Locate the cell with the specified text and output its [X, Y] center coordinate. 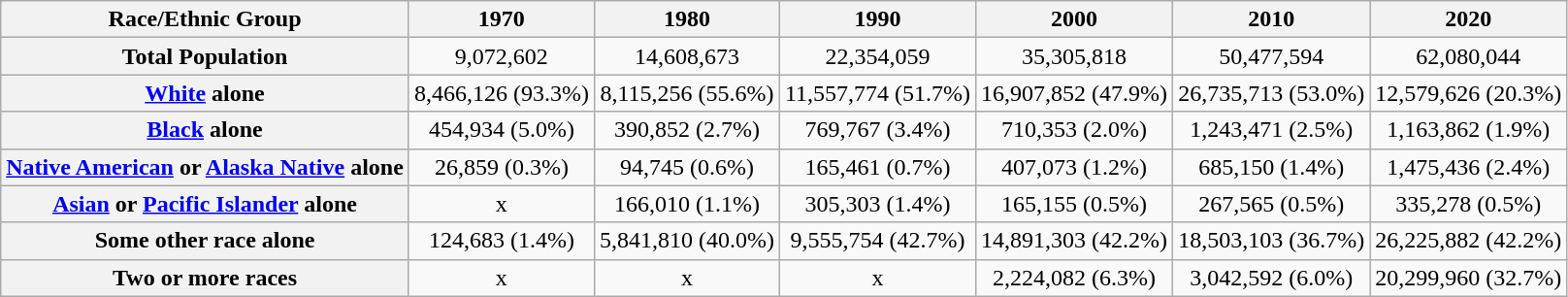
2020 [1469, 19]
14,608,673 [687, 56]
1970 [501, 19]
685,150 (1.4%) [1271, 167]
710,353 (2.0%) [1075, 130]
1,243,471 (2.5%) [1271, 130]
335,278 (0.5%) [1469, 204]
50,477,594 [1271, 56]
267,565 (0.5%) [1271, 204]
Two or more races [206, 278]
8,115,256 (55.6%) [687, 93]
8,466,126 (93.3%) [501, 93]
3,042,592 (6.0%) [1271, 278]
Some other race alone [206, 241]
2010 [1271, 19]
94,745 (0.6%) [687, 167]
20,299,960 (32.7%) [1469, 278]
22,354,059 [877, 56]
166,010 (1.1%) [687, 204]
769,767 (3.4%) [877, 130]
1,475,436 (2.4%) [1469, 167]
165,155 (0.5%) [1075, 204]
Asian or Pacific Islander alone [206, 204]
1990 [877, 19]
16,907,852 (47.9%) [1075, 93]
407,073 (1.2%) [1075, 167]
35,305,818 [1075, 56]
62,080,044 [1469, 56]
9,555,754 (42.7%) [877, 241]
Black alone [206, 130]
Race/Ethnic Group [206, 19]
2000 [1075, 19]
14,891,303 (42.2%) [1075, 241]
9,072,602 [501, 56]
26,225,882 (42.2%) [1469, 241]
26,735,713 (53.0%) [1271, 93]
390,852 (2.7%) [687, 130]
124,683 (1.4%) [501, 241]
2,224,082 (6.3%) [1075, 278]
12,579,626 (20.3%) [1469, 93]
1980 [687, 19]
454,934 (5.0%) [501, 130]
11,557,774 (51.7%) [877, 93]
1,163,862 (1.9%) [1469, 130]
26,859 (0.3%) [501, 167]
Native American or Alaska Native alone [206, 167]
18,503,103 (36.7%) [1271, 241]
5,841,810 (40.0%) [687, 241]
305,303 (1.4%) [877, 204]
Total Population [206, 56]
165,461 (0.7%) [877, 167]
White alone [206, 93]
